Locate the cell with the specified text and output its (X, Y) center coordinate. 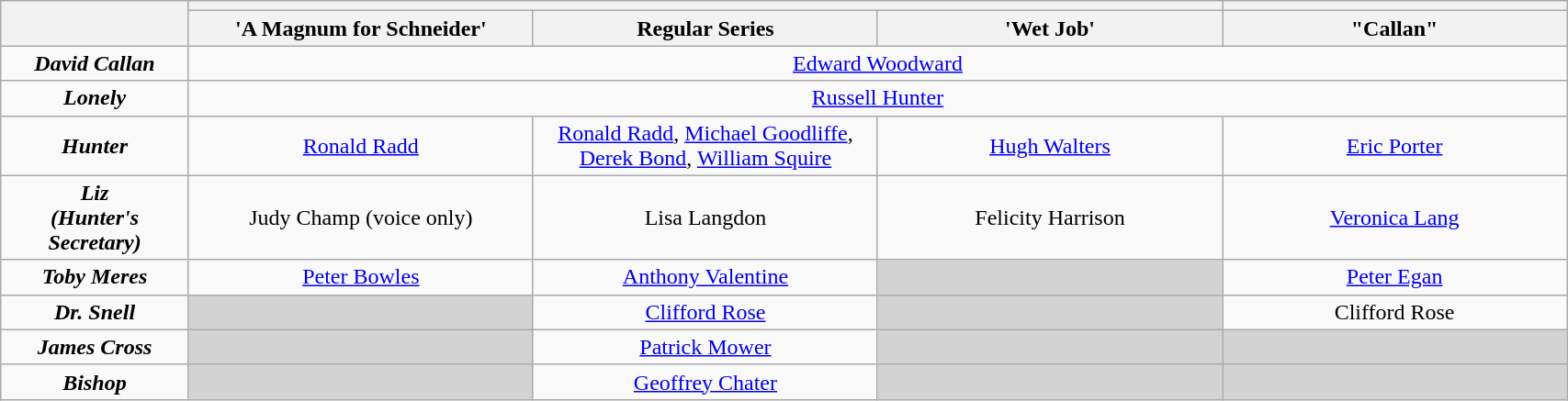
Anthony Valentine (705, 277)
'Wet Job' (1049, 28)
Peter Egan (1394, 277)
Veronica Lang (1394, 217)
Eric Porter (1394, 145)
Dr. Snell (96, 312)
Hunter (96, 145)
Lisa Langdon (705, 217)
Hugh Walters (1049, 145)
Toby Meres (96, 277)
Geoffrey Chater (705, 382)
"Callan" (1394, 28)
Judy Champ (voice only) (360, 217)
Felicity Harrison (1049, 217)
Liz(Hunter's Secretary) (96, 217)
Edward Woodward (877, 63)
Ronald Radd (360, 145)
'A Magnum for Schneider' (360, 28)
Patrick Mower (705, 347)
Ronald Radd, Michael Goodliffe, Derek Bond, William Squire (705, 145)
Russell Hunter (877, 98)
Regular Series (705, 28)
Lonely (96, 98)
James Cross (96, 347)
David Callan (96, 63)
Peter Bowles (360, 277)
Bishop (96, 382)
